Pinpoint the cell where the given text exists, returning its (X, Y) midpoint coordinate. 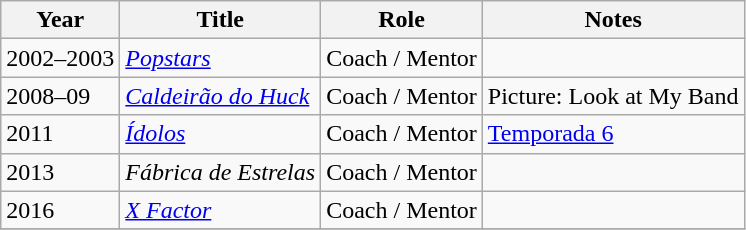
2016 (60, 210)
2008–09 (60, 96)
Popstars (220, 58)
Caldeirão do Huck (220, 96)
Year (60, 20)
Ídolos (220, 134)
2002–2003 (60, 58)
Notes (613, 20)
Title (220, 20)
Picture: Look at My Band (613, 96)
Role (402, 20)
Temporada 6 (613, 134)
X Factor (220, 210)
2011 (60, 134)
Fábrica de Estrelas (220, 172)
2013 (60, 172)
